Capture the cell that displays the provided text and extract its (x, y) central coordinate. 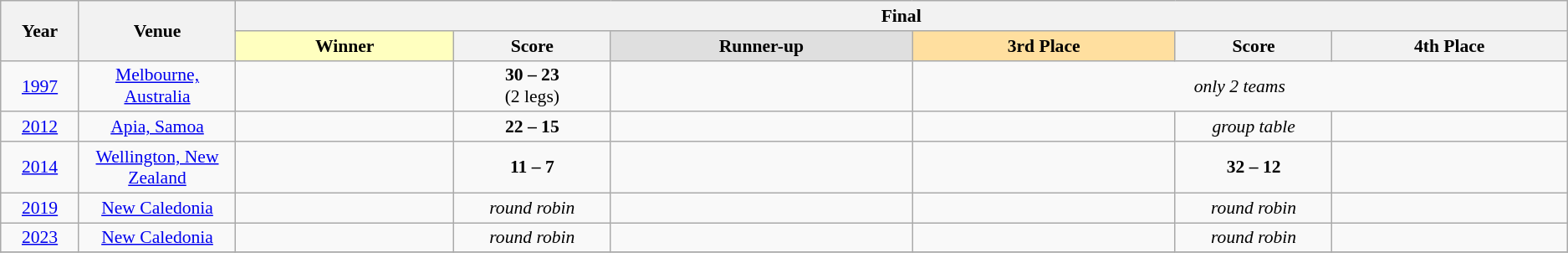
3rd Place (1044, 46)
Venue (157, 30)
11 – 7 (532, 168)
2023 (40, 238)
32 – 12 (1253, 168)
1997 (40, 85)
only 2 teams (1239, 85)
Wellington, New Zealand (157, 168)
4th Place (1450, 46)
Winner (345, 46)
30 – 23(2 legs) (532, 85)
2014 (40, 168)
Final (901, 16)
Year (40, 30)
group table (1253, 127)
22 – 15 (532, 127)
2019 (40, 208)
2012 (40, 127)
Runner-up (761, 46)
Melbourne, Australia (157, 85)
Apia, Samoa (157, 127)
